Identify which cell holds the provided text, then report its [X, Y] central coordinate. 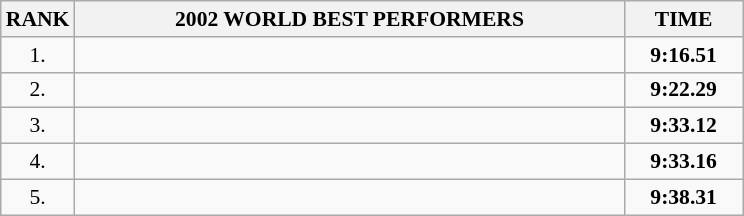
9:22.29 [684, 90]
9:33.12 [684, 126]
RANK [38, 19]
3. [38, 126]
4. [38, 162]
TIME [684, 19]
2. [38, 90]
9:16.51 [684, 55]
9:33.16 [684, 162]
9:38.31 [684, 197]
1. [38, 55]
2002 WORLD BEST PERFORMERS [349, 19]
5. [38, 197]
